For the text-containing cell, return its midpoint in [X, Y] coordinate format. 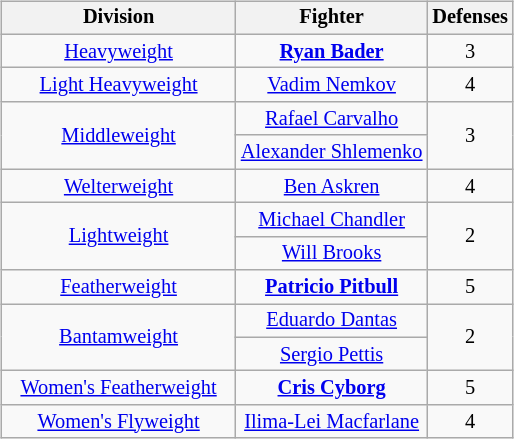
Ilima-Lei Macfarlane [332, 422]
Michael Chandler [332, 220]
Welterweight [118, 186]
Eduardo Dantas [332, 321]
Sergio Pettis [332, 354]
Middleweight [118, 136]
Light Heavyweight [118, 85]
Women's Featherweight [118, 388]
Division [118, 18]
Featherweight [118, 287]
Fighter [332, 18]
Ben Askren [332, 186]
Defenses [470, 18]
Patricio Pitbull [332, 287]
Bantamweight [118, 338]
Alexander Shlemenko [332, 152]
Ryan Bader [332, 51]
Rafael Carvalho [332, 119]
Will Brooks [332, 253]
Cris Cyborg [332, 388]
Vadim Nemkov [332, 85]
Women's Flyweight [118, 422]
Lightweight [118, 236]
Heavyweight [118, 51]
